Locate the cell with the specified text and output its (x, y) center coordinate. 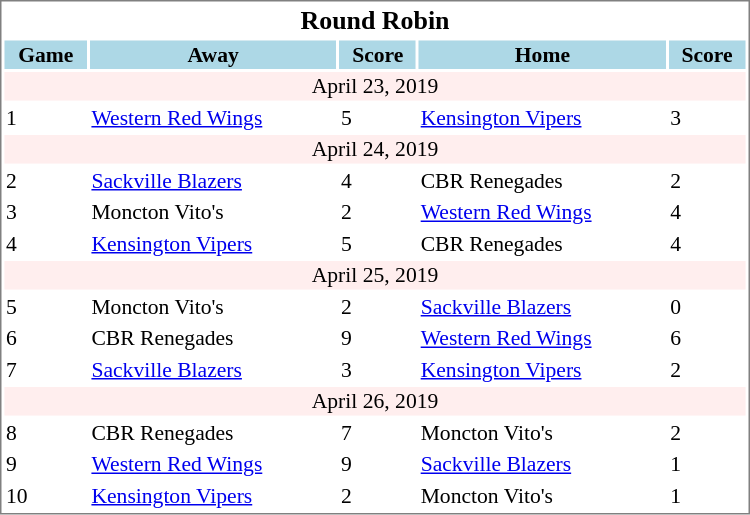
Away (213, 54)
April 23, 2019 (374, 86)
Home (542, 54)
April 26, 2019 (374, 401)
0 (708, 306)
Game (45, 54)
April 24, 2019 (374, 149)
Round Robin (374, 20)
10 (45, 496)
8 (45, 432)
April 25, 2019 (374, 275)
